Capture the cell that displays the provided text and extract its [X, Y] central coordinate. 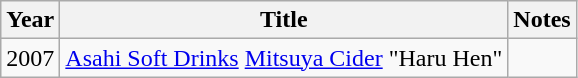
2007 [30, 58]
Notes [542, 20]
Title [284, 20]
Asahi Soft Drinks Mitsuya Cider "Haru Hen" [284, 58]
Year [30, 20]
